Search for the cell housing the specified text and yield its [x, y] center coordinate. 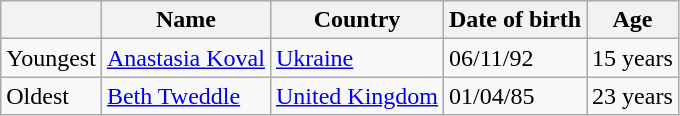
01/04/85 [516, 96]
Youngest [52, 58]
06/11/92 [516, 58]
Beth Tweddle [186, 96]
Name [186, 20]
Anastasia Koval [186, 58]
23 years [633, 96]
Country [356, 20]
Date of birth [516, 20]
Age [633, 20]
15 years [633, 58]
Oldest [52, 96]
United Kingdom [356, 96]
Ukraine [356, 58]
